Identify which cell holds the provided text, then report its (X, Y) central coordinate. 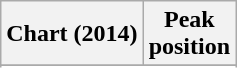
Chart (2014) (72, 34)
Peakposition (189, 34)
